Scan for the cell matching the given text and deliver its (x, y) coordinate at center. 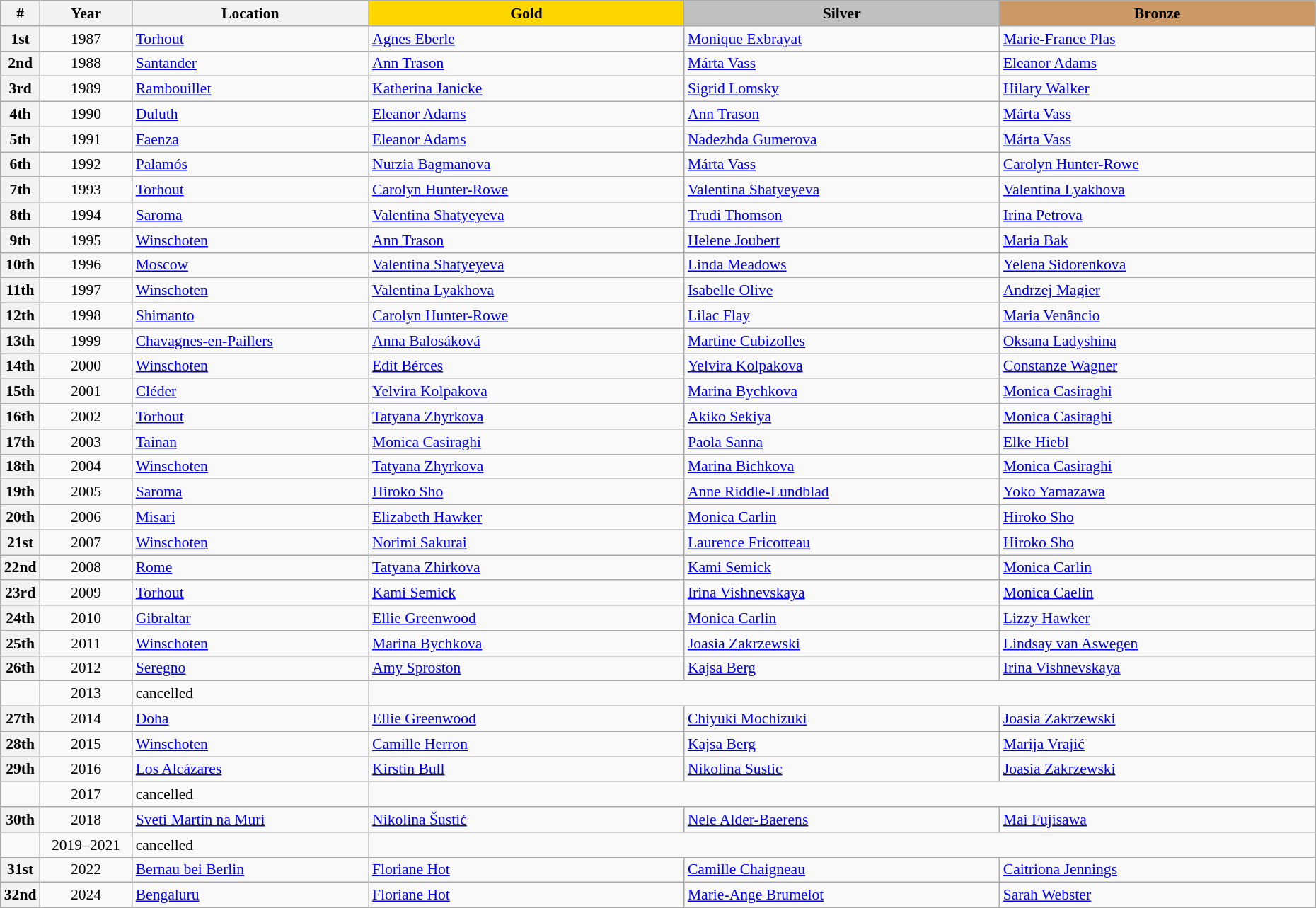
1996 (86, 265)
Irina Petrova (1158, 215)
Tatyana Zhirkova (526, 568)
Marie-France Plas (1158, 39)
2004 (86, 467)
Misari (250, 518)
Amy Sproston (526, 668)
1991 (86, 139)
2017 (86, 795)
2005 (86, 492)
2nd (21, 64)
29th (21, 769)
Rome (250, 568)
32nd (21, 895)
2013 (86, 694)
2015 (86, 744)
Chiyuki Mochizuki (842, 719)
6th (21, 165)
Tainan (250, 442)
2001 (86, 392)
Los Alcázares (250, 769)
Anna Balosáková (526, 341)
14th (21, 366)
2019–2021 (86, 845)
19th (21, 492)
Marija Vrajić (1158, 744)
Elizabeth Hawker (526, 518)
1993 (86, 190)
Camille Chaigneau (842, 870)
Nele Alder-Baerens (842, 820)
1995 (86, 240)
Nurzia Bagmanova (526, 165)
28th (21, 744)
Hilary Walker (1158, 89)
Maria Bak (1158, 240)
2007 (86, 542)
Maria Venâncio (1158, 316)
Norimi Sakurai (526, 542)
Trudi Thomson (842, 215)
2006 (86, 518)
1990 (86, 115)
26th (21, 668)
25th (21, 644)
2009 (86, 593)
27th (21, 719)
Nadezhda Gumerova (842, 139)
1997 (86, 291)
2000 (86, 366)
1st (21, 39)
8th (21, 215)
11th (21, 291)
2014 (86, 719)
Constanze Wagner (1158, 366)
Yelena Sidorenkova (1158, 265)
Isabelle Olive (842, 291)
2012 (86, 668)
Sveti Martin na Muri (250, 820)
4th (21, 115)
Lindsay van Aswegen (1158, 644)
Santander (250, 64)
1987 (86, 39)
Silver (842, 13)
Camille Herron (526, 744)
Bronze (1158, 13)
10th (21, 265)
Sarah Webster (1158, 895)
Marie-Ange Brumelot (842, 895)
Sigrid Lomsky (842, 89)
13th (21, 341)
1998 (86, 316)
Monica Caelin (1158, 593)
2018 (86, 820)
1994 (86, 215)
Marina Bichkova (842, 467)
2022 (86, 870)
# (21, 13)
2024 (86, 895)
9th (21, 240)
Bengaluru (250, 895)
18th (21, 467)
2016 (86, 769)
Monique Exbrayat (842, 39)
Laurence Fricotteau (842, 542)
Duluth (250, 115)
23rd (21, 593)
16th (21, 417)
Elke Hiebl (1158, 442)
17th (21, 442)
Nikolina Šustić (526, 820)
Year (86, 13)
Gibraltar (250, 618)
1989 (86, 89)
31st (21, 870)
Helene Joubert (842, 240)
Lilac Flay (842, 316)
2011 (86, 644)
2010 (86, 618)
Katherina Janicke (526, 89)
5th (21, 139)
Anne Riddle-Lundblad (842, 492)
15th (21, 392)
22nd (21, 568)
Location (250, 13)
21st (21, 542)
Caitriona Jennings (1158, 870)
3rd (21, 89)
20th (21, 518)
Yoko Yamazawa (1158, 492)
12th (21, 316)
Mai Fujisawa (1158, 820)
Seregno (250, 668)
2003 (86, 442)
Cléder (250, 392)
1992 (86, 165)
Doha (250, 719)
30th (21, 820)
Rambouillet (250, 89)
Moscow (250, 265)
2002 (86, 417)
Edit Bérces (526, 366)
Lizzy Hawker (1158, 618)
1999 (86, 341)
Faenza (250, 139)
Andrzej Magier (1158, 291)
Martine Cubizolles (842, 341)
Gold (526, 13)
Oksana Ladyshina (1158, 341)
2008 (86, 568)
1988 (86, 64)
Agnes Eberle (526, 39)
Bernau bei Berlin (250, 870)
Shimanto (250, 316)
Chavagnes-en-Paillers (250, 341)
Linda Meadows (842, 265)
24th (21, 618)
7th (21, 190)
Kirstin Bull (526, 769)
Palamós (250, 165)
Paola Sanna (842, 442)
Akiko Sekiya (842, 417)
Nikolina Sustic (842, 769)
